Find where the given text appears and provide that cell's center as [X, Y] coordinate. 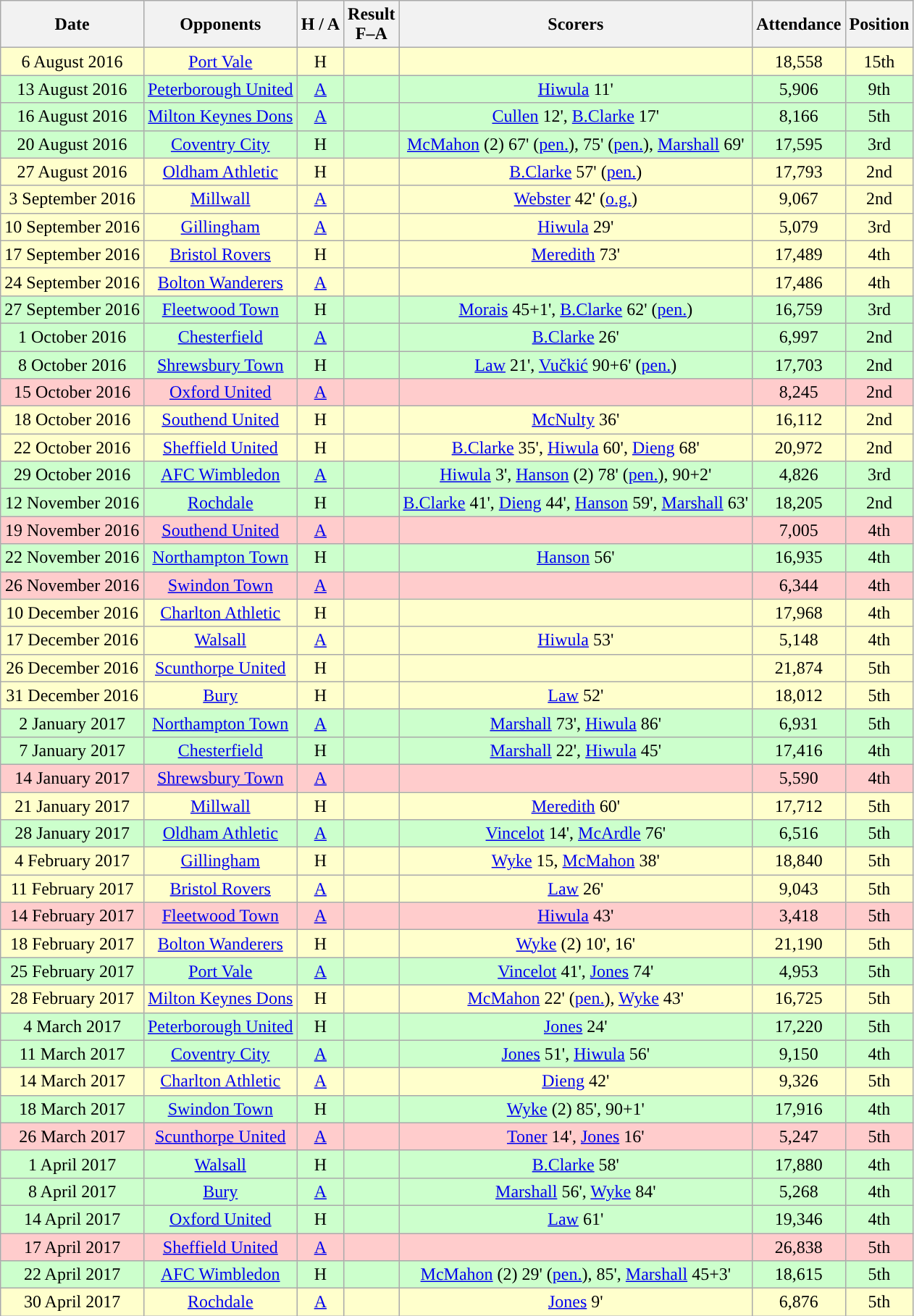
Meredith 60' [576, 806]
5,590 [799, 778]
14 February 2017 [72, 916]
17,968 [799, 613]
19 November 2016 [72, 530]
5,148 [799, 640]
Scorers [576, 25]
Jones 51', Hiwula 56' [576, 1054]
16,725 [799, 999]
6 August 2016 [72, 62]
25 February 2017 [72, 971]
Wyke (2) 85', 90+1' [576, 1109]
1 October 2016 [72, 337]
18 February 2017 [72, 944]
21,190 [799, 944]
18,840 [799, 861]
6,516 [799, 834]
26 March 2017 [72, 1136]
Attendance [799, 25]
16 August 2016 [72, 117]
9th [879, 89]
Law 52' [576, 695]
16,935 [799, 558]
6,931 [799, 723]
18,012 [799, 695]
22 October 2016 [72, 448]
Position [879, 25]
1 April 2017 [72, 1164]
10 September 2016 [72, 227]
McMahon (2) 29' (pen.), 85', Marshall 45+3' [576, 1275]
12 November 2016 [72, 503]
21,874 [799, 668]
27 September 2016 [72, 309]
18,615 [799, 1275]
6,344 [799, 585]
Law 61' [576, 1219]
Morais 45+1', B.Clarke 62' (pen.) [576, 309]
McMahon 22' (pen.), Wyke 43' [576, 999]
17,703 [799, 364]
Cullen 12', B.Clarke 17' [576, 117]
4,826 [799, 475]
8,166 [799, 117]
9,150 [799, 1054]
17,793 [799, 172]
Jones 9' [576, 1302]
5,268 [799, 1191]
Hiwula 11' [576, 89]
16,112 [799, 420]
14 April 2017 [72, 1219]
6,997 [799, 337]
17,712 [799, 806]
B.Clarke 57' (pen.) [576, 172]
Vincelot 14', McArdle 76' [576, 834]
20,972 [799, 448]
3 September 2016 [72, 199]
Opponents [220, 25]
17,880 [799, 1164]
17,486 [799, 282]
Hanson 56' [576, 558]
17,220 [799, 1026]
Hiwula 3', Hanson (2) 78' (pen.), 90+2' [576, 475]
Wyke 15, McMahon 38' [576, 861]
26 November 2016 [72, 585]
B.Clarke 58' [576, 1164]
8 October 2016 [72, 364]
13 August 2016 [72, 89]
31 December 2016 [72, 695]
22 November 2016 [72, 558]
7 January 2017 [72, 750]
17,489 [799, 254]
24 September 2016 [72, 282]
Vincelot 41', Jones 74' [576, 971]
2 January 2017 [72, 723]
Marshall 22', Hiwula 45' [576, 750]
Hiwula 43' [576, 916]
Hiwula 53' [576, 640]
McNulty 36' [576, 420]
B.Clarke 26' [576, 337]
ResultF–A [372, 25]
Law 21', Vučkić 90+6' (pen.) [576, 364]
9,043 [799, 889]
30 April 2017 [72, 1302]
18 October 2016 [72, 420]
Toner 14', Jones 16' [576, 1136]
8,245 [799, 393]
Marshall 73', Hiwula 86' [576, 723]
5,247 [799, 1136]
11 March 2017 [72, 1054]
H / A [320, 25]
17,916 [799, 1109]
4 March 2017 [72, 1026]
Dieng 42' [576, 1081]
4 February 2017 [72, 861]
16,759 [799, 309]
17,595 [799, 144]
4,953 [799, 971]
11 February 2017 [72, 889]
7,005 [799, 530]
15th [879, 62]
17 September 2016 [72, 254]
17 April 2017 [72, 1246]
14 March 2017 [72, 1081]
21 January 2017 [72, 806]
Meredith 73' [576, 254]
5,079 [799, 227]
3,418 [799, 916]
28 January 2017 [72, 834]
26 December 2016 [72, 668]
5,906 [799, 89]
B.Clarke 35', Hiwula 60', Dieng 68' [576, 448]
Wyke (2) 10', 16' [576, 944]
22 April 2017 [72, 1275]
27 August 2016 [72, 172]
29 October 2016 [72, 475]
McMahon (2) 67' (pen.), 75' (pen.), Marshall 69' [576, 144]
18,558 [799, 62]
B.Clarke 41', Dieng 44', Hanson 59', Marshall 63' [576, 503]
10 December 2016 [72, 613]
9,067 [799, 199]
Date [72, 25]
20 August 2016 [72, 144]
Marshall 56', Wyke 84' [576, 1191]
Jones 24' [576, 1026]
19,346 [799, 1219]
17,416 [799, 750]
17 December 2016 [72, 640]
Webster 42' (o.g.) [576, 199]
Hiwula 29' [576, 227]
15 October 2016 [72, 393]
18 March 2017 [72, 1109]
9,326 [799, 1081]
18,205 [799, 503]
6,876 [799, 1302]
14 January 2017 [72, 778]
28 February 2017 [72, 999]
8 April 2017 [72, 1191]
26,838 [799, 1246]
Law 26' [576, 889]
